Find where the given text appears and provide that cell's center as (x, y) coordinate. 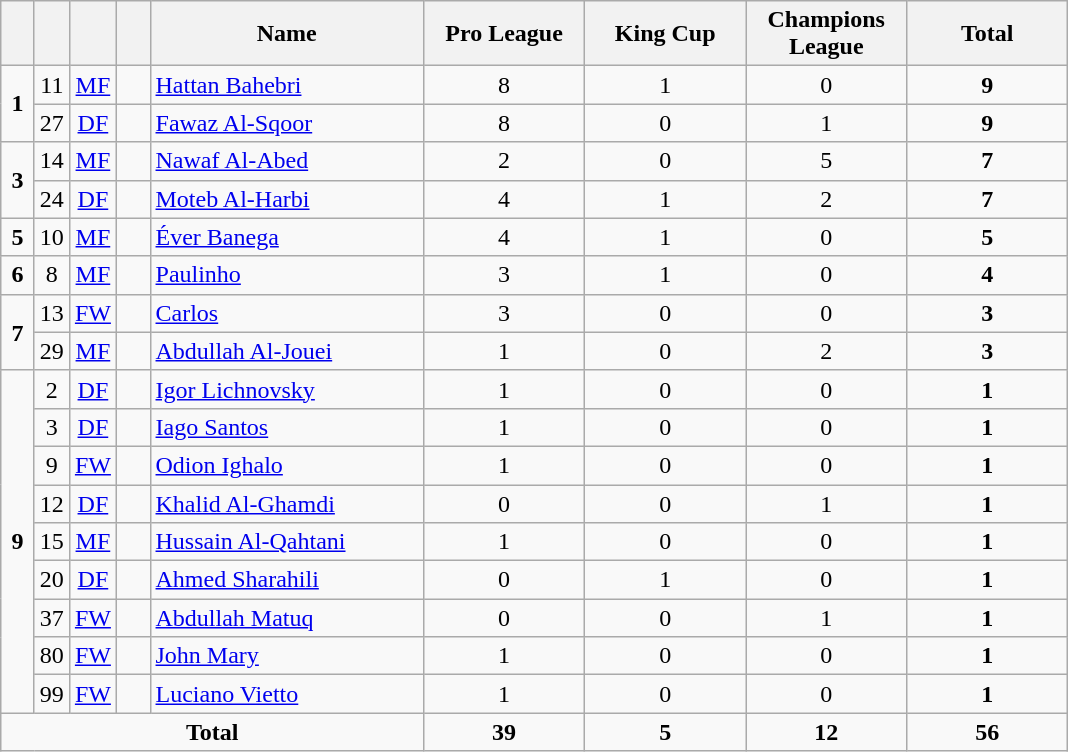
15 (52, 542)
80 (52, 656)
11 (52, 85)
Hattan Bahebri (287, 85)
Pro League (504, 34)
13 (52, 313)
Abdullah Matuq (287, 618)
27 (52, 123)
Odion Ighalo (287, 465)
Paulinho (287, 275)
37 (52, 618)
29 (52, 351)
Hussain Al-Qahtani (287, 542)
Abdullah Al-Jouei (287, 351)
Luciano Vietto (287, 694)
10 (52, 237)
Khalid Al-Ghamdi (287, 503)
Fawaz Al-Sqoor (287, 123)
14 (52, 161)
99 (52, 694)
20 (52, 580)
6 (18, 275)
Champions League (826, 34)
Moteb Al-Harbi (287, 199)
King Cup (666, 34)
John Mary (287, 656)
Nawaf Al-Abed (287, 161)
Igor Lichnovsky (287, 389)
56 (988, 732)
Éver Banega (287, 237)
24 (52, 199)
39 (504, 732)
Carlos (287, 313)
Iago Santos (287, 427)
Name (287, 34)
Ahmed Sharahili (287, 580)
